Return the [X, Y] coordinate for the center point of the cell that contains the specified text.  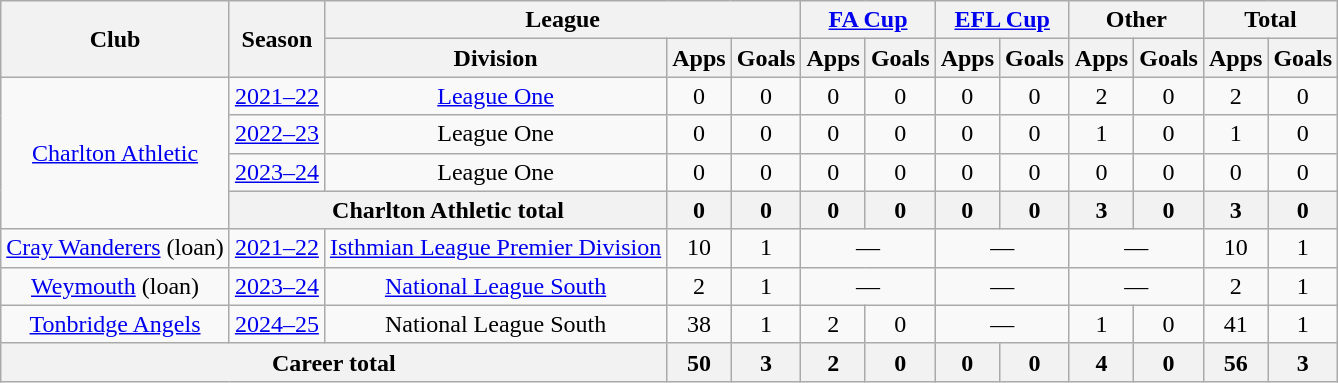
Other [1136, 20]
50 [699, 362]
Club [116, 39]
Season [276, 39]
EFL Cup [1002, 20]
Total [1270, 20]
Career total [334, 362]
Isthmian League Premier Division [495, 248]
League [562, 20]
Cray Wanderers (loan) [116, 248]
2022–23 [276, 134]
Weymouth (loan) [116, 286]
Division [495, 58]
56 [1235, 362]
Charlton Athletic [116, 153]
FA Cup [868, 20]
41 [1235, 324]
4 [1101, 362]
Charlton Athletic total [448, 210]
2024–25 [276, 324]
Tonbridge Angels [116, 324]
38 [699, 324]
